Search for the cell housing the specified text and yield its [x, y] center coordinate. 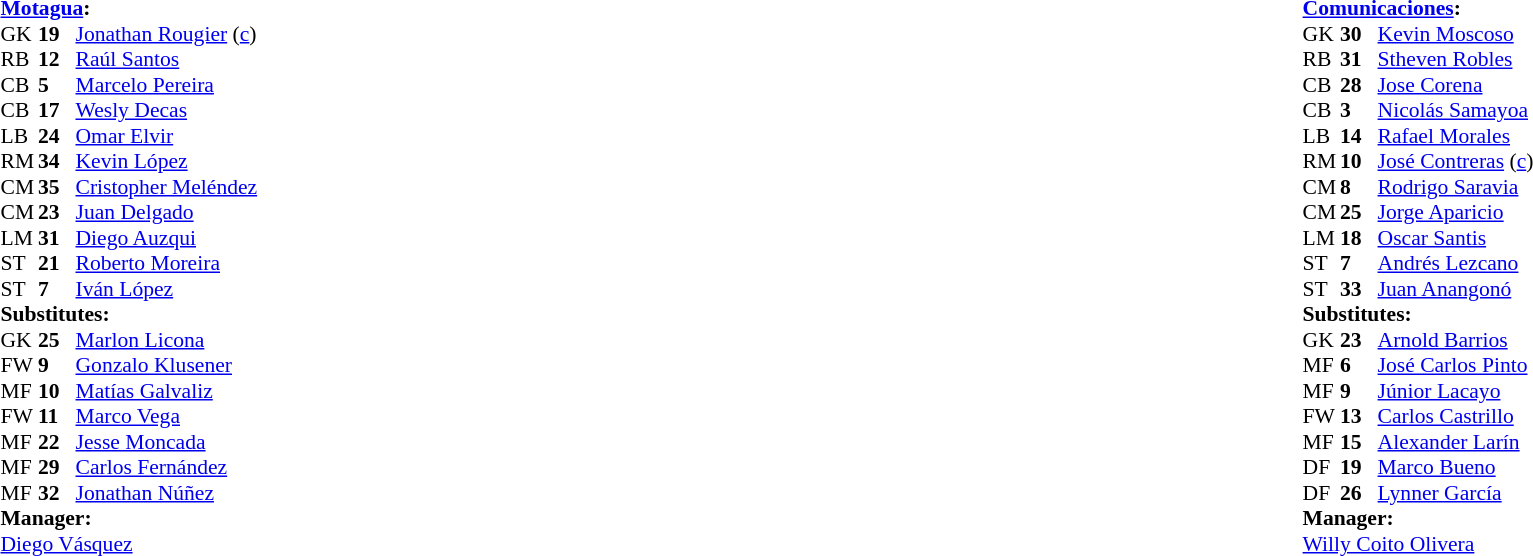
22 [57, 442]
33 [1359, 289]
12 [57, 59]
35 [57, 187]
Raúl Santos [167, 59]
5 [57, 85]
Diego Auzqui [167, 238]
Iván López [167, 289]
Gonzalo Klusener [167, 365]
24 [57, 136]
Jesse Moncada [167, 442]
Marcelo Pereira [167, 85]
Matías Galvaliz [167, 391]
Carlos Fernández [167, 467]
Juan Delgado [167, 213]
28 [1359, 85]
32 [57, 493]
Kevin López [167, 161]
Roberto Moreira [167, 263]
21 [57, 263]
26 [1359, 493]
34 [57, 161]
Wesly Decas [167, 111]
14 [1359, 136]
29 [57, 467]
Cristopher Meléndez [167, 187]
Marlon Licona [167, 340]
6 [1359, 365]
13 [1359, 417]
30 [1359, 34]
Jonathan Núñez [167, 493]
17 [57, 111]
3 [1359, 111]
Omar Elvir [167, 136]
8 [1359, 187]
11 [57, 417]
18 [1359, 238]
Substitutes: [128, 315]
Marco Vega [167, 417]
Jonathan Rougier (c) [167, 34]
15 [1359, 442]
